Capture the cell that displays the provided text and extract its (x, y) central coordinate. 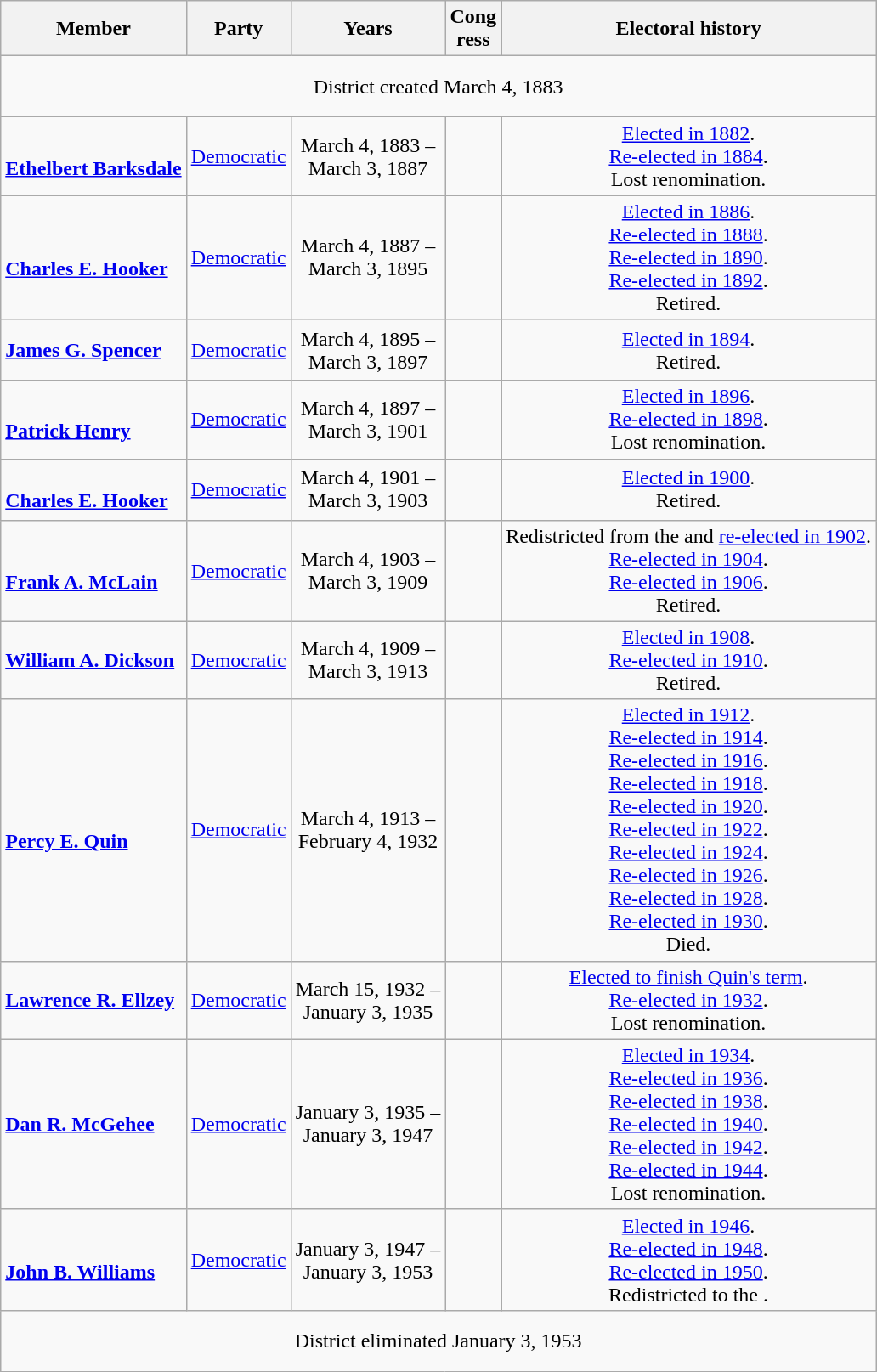
March 4, 1909 –March 3, 1913 (368, 660)
Elected in 1900.Retired. (688, 489)
William A. Dickson (93, 660)
March 15, 1932 –January 3, 1935 (368, 1000)
Member (93, 29)
Elected to finish Quin's term.Re-elected in 1932.Lost renomination. (688, 1000)
March 4, 1913 –February 4, 1932 (368, 830)
Percy E. Quin (93, 830)
March 4, 1883 –March 3, 1887 (368, 156)
James G. Spencer (93, 350)
Redistricted from the and re-elected in 1902.Re-elected in 1904.Re-elected in 1906.Retired. (688, 571)
March 4, 1901 –March 3, 1903 (368, 489)
Elected in 1946.Re-elected in 1948.Re-elected in 1950.Redistricted to the . (688, 1259)
District created March 4, 1883 (438, 87)
January 3, 1935 –January 3, 1947 (368, 1124)
Elected in 1882.Re-elected in 1884.Lost renomination. (688, 156)
Frank A. McLain (93, 571)
March 4, 1903 –March 3, 1909 (368, 571)
Ethelbert Barksdale (93, 156)
Patrick Henry (93, 420)
Elected in 1894.Retired. (688, 350)
Congress (473, 29)
Elected in 1886.Re-elected in 1888.Re-elected in 1890.Re-elected in 1892.Retired. (688, 257)
March 4, 1897 –March 3, 1901 (368, 420)
Years (368, 29)
Lawrence R. Ellzey (93, 1000)
Party (238, 29)
Elected in 1896.Re-elected in 1898.Lost renomination. (688, 420)
January 3, 1947 –January 3, 1953 (368, 1259)
March 4, 1895 –March 3, 1897 (368, 350)
Elected in 1934.Re-elected in 1936.Re-elected in 1938.Re-elected in 1940.Re-elected in 1942.Re-elected in 1944.Lost renomination. (688, 1124)
Dan R. McGehee (93, 1124)
John B. Williams (93, 1259)
Elected in 1908.Re-elected in 1910.Retired. (688, 660)
District eliminated January 3, 1953 (438, 1341)
March 4, 1887 –March 3, 1895 (368, 257)
Electoral history (688, 29)
